Capture the cell that displays the provided text and extract its (X, Y) central coordinate. 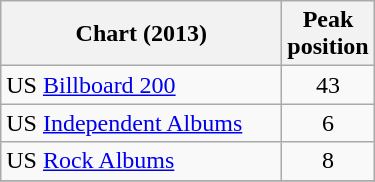
Peakposition (328, 34)
8 (328, 161)
US Rock Albums (142, 161)
Chart (2013) (142, 34)
US Independent Albums (142, 123)
US Billboard 200 (142, 85)
43 (328, 85)
6 (328, 123)
